Return the (X, Y) coordinate for the center point of the cell that contains the specified text.  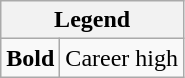
Bold (30, 58)
Legend (92, 20)
Career high (122, 58)
